From the cell containing the given text, extract its center point as [x, y] coordinate. 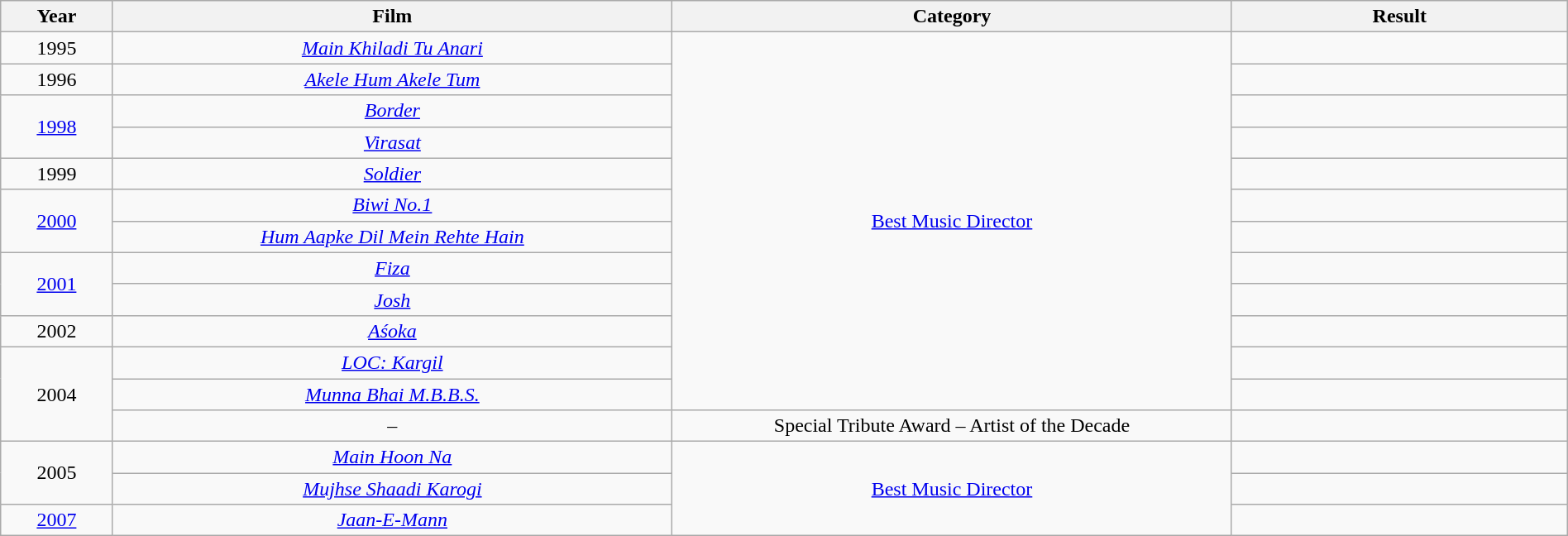
2001 [56, 284]
Hum Aapke Dil Mein Rehte Hain [392, 237]
1995 [56, 48]
1996 [56, 79]
Fiza [392, 268]
2000 [56, 221]
Mujhse Shaadi Karogi [392, 489]
Akele Hum Akele Tum [392, 79]
Josh [392, 299]
Result [1399, 17]
1998 [56, 127]
LOC: Kargil [392, 362]
2004 [56, 394]
2007 [56, 520]
Category [953, 17]
1999 [56, 174]
Main Hoon Na [392, 457]
2002 [56, 331]
Biwi No.1 [392, 205]
Main Khiladi Tu Anari [392, 48]
Year [56, 17]
Jaan-E-Mann [392, 520]
Aśoka [392, 331]
Film [392, 17]
Virasat [392, 142]
Border [392, 111]
Soldier [392, 174]
2005 [56, 473]
Munna Bhai M.B.B.S. [392, 395]
Special Tribute Award – Artist of the Decade [953, 426]
– [392, 426]
